Output the [x, y] coordinate of the center of the cell containing the given text.  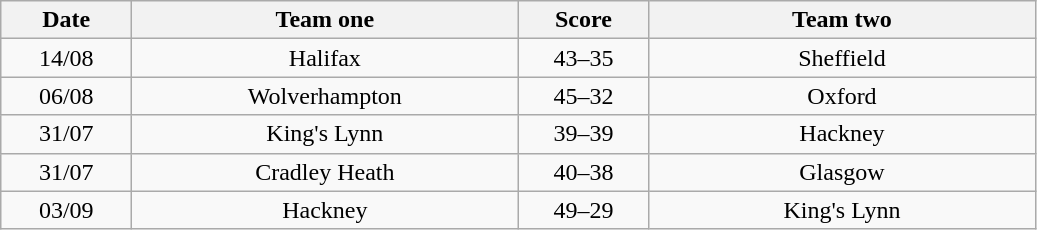
40–38 [584, 172]
Team one [325, 20]
03/09 [66, 210]
06/08 [66, 96]
39–39 [584, 134]
Wolverhampton [325, 96]
Team two [842, 20]
Date [66, 20]
43–35 [584, 58]
Sheffield [842, 58]
45–32 [584, 96]
Score [584, 20]
14/08 [66, 58]
Halifax [325, 58]
49–29 [584, 210]
Cradley Heath [325, 172]
Oxford [842, 96]
Glasgow [842, 172]
